Output the (x, y) coordinate of the center of the cell containing the given text.  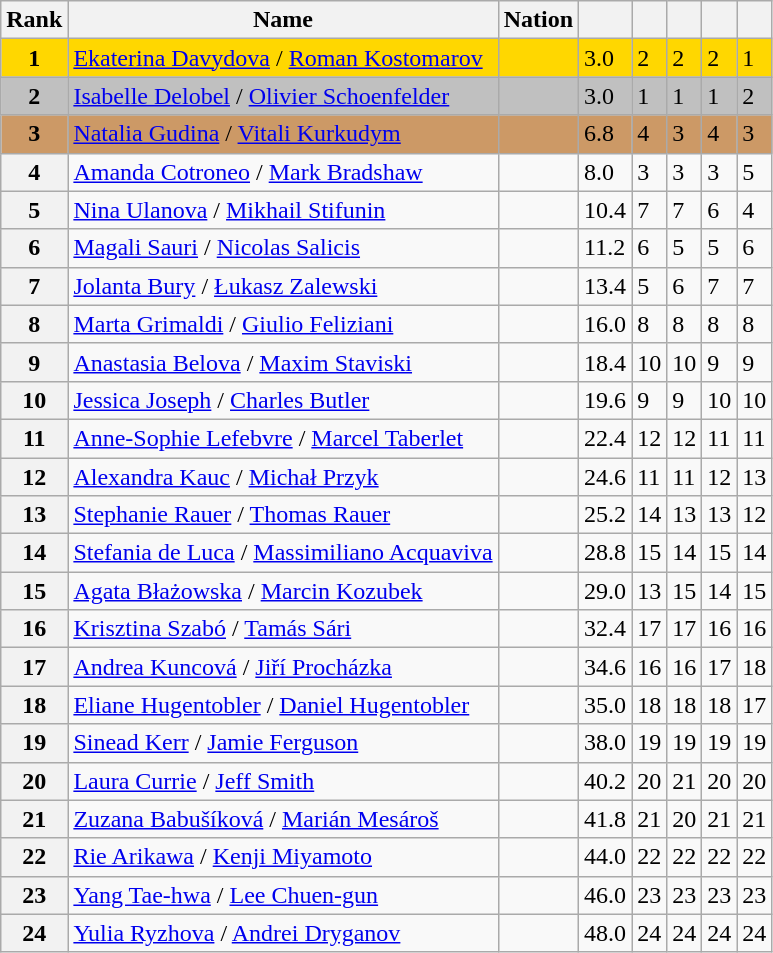
Nina Ulanova / Mikhail Stifunin (283, 210)
Yang Tae-hwa / Lee Chuen-gun (283, 895)
Stefania de Luca / Massimiliano Acquaviva (283, 553)
Eliane Hugentobler / Daniel Hugentobler (283, 705)
13.4 (606, 286)
Rank (34, 20)
48.0 (606, 933)
38.0 (606, 743)
29.0 (606, 591)
10.4 (606, 210)
Nation (538, 20)
34.6 (606, 667)
Andrea Kuncová / Jiří Procházka (283, 667)
Yulia Ryzhova / Andrei Dryganov (283, 933)
Anne-Sophie Lefebvre / Marcel Taberlet (283, 438)
6.8 (606, 134)
Krisztina Szabó / Tamás Sári (283, 629)
Amanda Cotroneo / Mark Bradshaw (283, 172)
40.2 (606, 781)
Agata Błażowska / Marcin Kozubek (283, 591)
Anastasia Belova / Maxim Staviski (283, 362)
Laura Currie / Jeff Smith (283, 781)
46.0 (606, 895)
Marta Grimaldi / Giulio Feliziani (283, 324)
Jessica Joseph / Charles Butler (283, 400)
44.0 (606, 857)
25.2 (606, 515)
32.4 (606, 629)
Magali Sauri / Nicolas Salicis (283, 248)
35.0 (606, 705)
Name (283, 20)
28.8 (606, 553)
16.0 (606, 324)
Zuzana Babušíková / Marián Mesároš (283, 819)
8.0 (606, 172)
Natalia Gudina / Vitali Kurkudym (283, 134)
22.4 (606, 438)
Ekaterina Davydova / Roman Kostomarov (283, 58)
41.8 (606, 819)
11.2 (606, 248)
Sinead Kerr / Jamie Ferguson (283, 743)
18.4 (606, 362)
24.6 (606, 477)
19.6 (606, 400)
Isabelle Delobel / Olivier Schoenfelder (283, 96)
Rie Arikawa / Kenji Miyamoto (283, 857)
Stephanie Rauer / Thomas Rauer (283, 515)
Alexandra Kauc / Michał Przyk (283, 477)
Jolanta Bury / Łukasz Zalewski (283, 286)
